Identify which cell holds the provided text, then report its (X, Y) central coordinate. 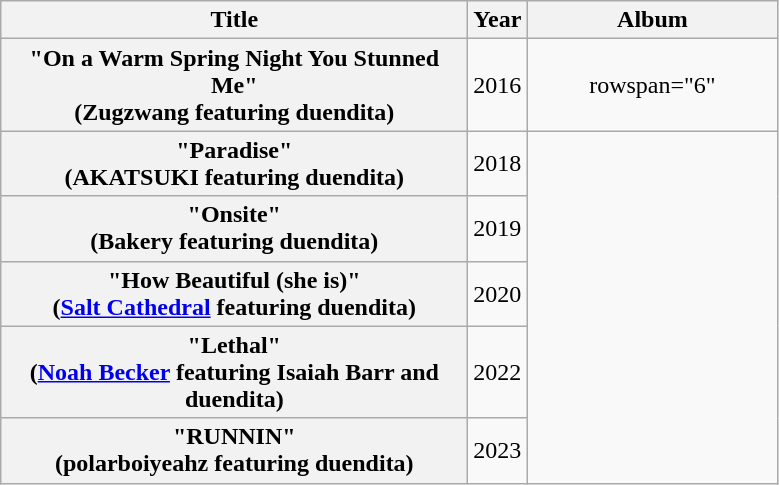
2020 (498, 294)
2023 (498, 450)
"Paradise"(AKATSUKI featuring duendita) (234, 164)
Title (234, 20)
2022 (498, 372)
2018 (498, 164)
"On a Warm Spring Night You Stunned Me"(Zugzwang featuring duendita) (234, 85)
2019 (498, 228)
2016 (498, 85)
"How Beautiful (she is)"(Salt Cathedral featuring duendita) (234, 294)
Album (652, 20)
Year (498, 20)
"RUNNIN"(polarboiyeahz featuring duendita) (234, 450)
"Lethal"(Noah Becker featuring Isaiah Barr and duendita) (234, 372)
"Onsite"(Bakery featuring duendita) (234, 228)
rowspan="6" (652, 85)
